Scan for the cell matching the given text and deliver its (x, y) coordinate at center. 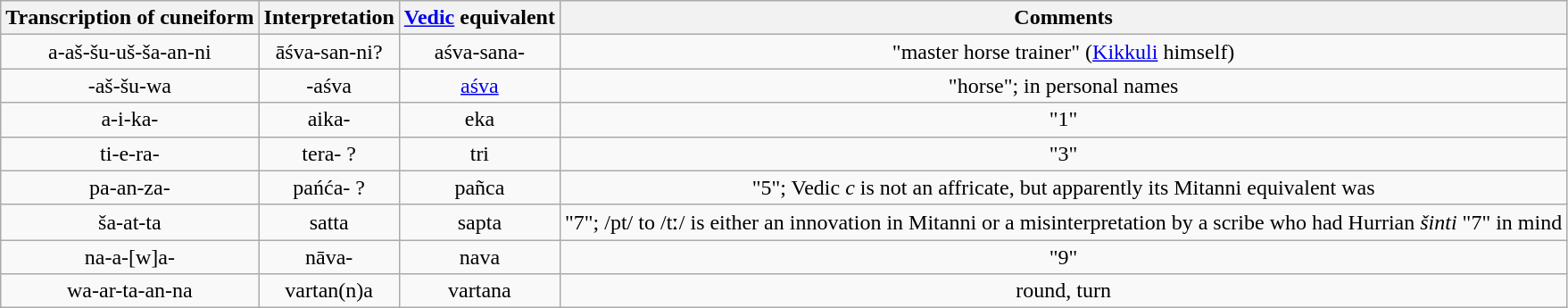
"3" (1063, 154)
pañca (479, 187)
tri (479, 154)
a-i-ka- (130, 120)
sapta (479, 222)
aśva (479, 86)
aśva-sana- (479, 52)
pa-an-za- (130, 187)
-aš-šu-wa (130, 86)
round, turn (1063, 291)
"9" (1063, 257)
pańća- ? (328, 187)
Transcription of cuneiform (130, 18)
āśva-san-ni? (328, 52)
satta (328, 222)
aika- (328, 120)
"master horse trainer" (Kikkuli himself) (1063, 52)
wa-ar-ta-an-na (130, 291)
nava (479, 257)
"horse"; in personal names (1063, 86)
vartan(n)a (328, 291)
"1" (1063, 120)
tera- ? (328, 154)
a-aš-šu-uš-ša-an-ni (130, 52)
ti-e-ra- (130, 154)
Interpretation (328, 18)
eka (479, 120)
Comments (1063, 18)
-aśva (328, 86)
Vedic equivalent (479, 18)
na-a-[w]a- (130, 257)
"7"; /pt/ to /tː/ is either an innovation in Mitanni or a misinterpretation by a scribe who had Hurrian šinti "7" in mind (1063, 222)
vartana (479, 291)
"5"; Vedic c is not an affricate, but apparently its Mitanni equivalent was (1063, 187)
nāva- (328, 257)
ša-at-ta (130, 222)
